Pinpoint the cell where the given text exists, returning its (X, Y) midpoint coordinate. 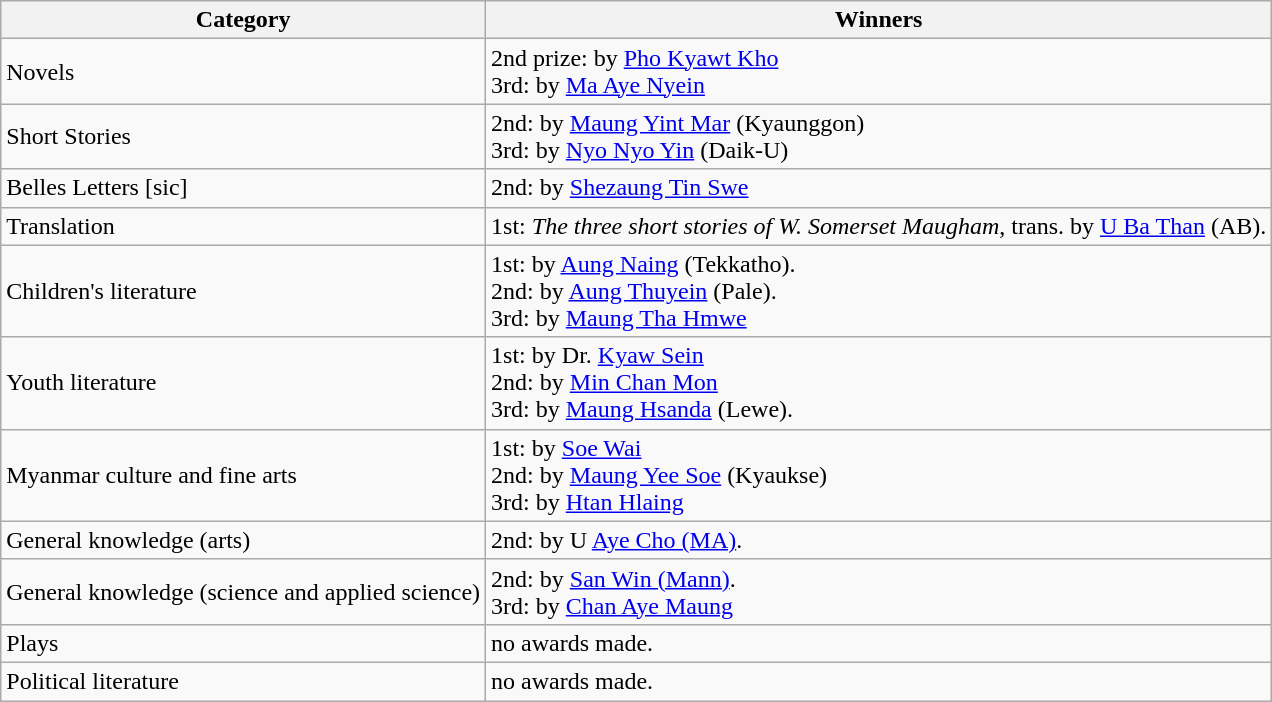
1st: by Soe Wai2nd: by Maung Yee Soe (Kyaukse)3rd: by Htan Hlaing (879, 475)
2nd: by Maung Yint Mar (Kyaunggon) 3rd: by Nyo Nyo Yin (Daik-U) (879, 136)
Plays (244, 643)
Category (244, 20)
2nd prize: by Pho Kyawt Kho3rd: by Ma Aye Nyein (879, 72)
General knowledge (arts) (244, 540)
2nd: by San Win (Mann).3rd: by Chan Aye Maung (879, 592)
Short Stories (244, 136)
Children's literature (244, 291)
2nd: by U Aye Cho (MA). (879, 540)
Political literature (244, 681)
2nd: by Shezaung Tin Swe (879, 188)
Youth literature (244, 383)
Winners (879, 20)
1st: by Dr. Kyaw Sein2nd: by Min Chan Mon3rd: by Maung Hsanda (Lewe). (879, 383)
1st: by Aung Naing (Tekkatho). 2nd: by Aung Thuyein (Pale).3rd: by Maung Tha Hmwe (879, 291)
Myanmar culture and fine arts (244, 475)
Belles Letters [sic] (244, 188)
General knowledge (science and applied science) (244, 592)
1st: The three short stories of W. Somerset Maugham, trans. by U Ba Than (AB). (879, 226)
Translation (244, 226)
Novels (244, 72)
